Determine the [x, y] coordinate at the center of the cell enclosing the given text.  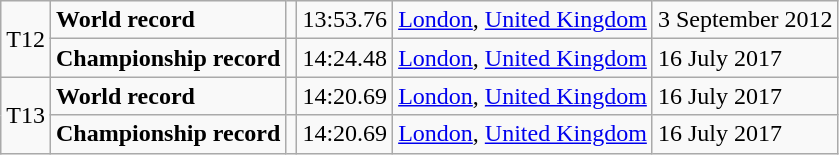
13:53.76 [345, 20]
T13 [26, 115]
T12 [26, 39]
14:24.48 [345, 58]
3 September 2012 [745, 20]
